For the text-containing cell, return its midpoint in [X, Y] coordinate format. 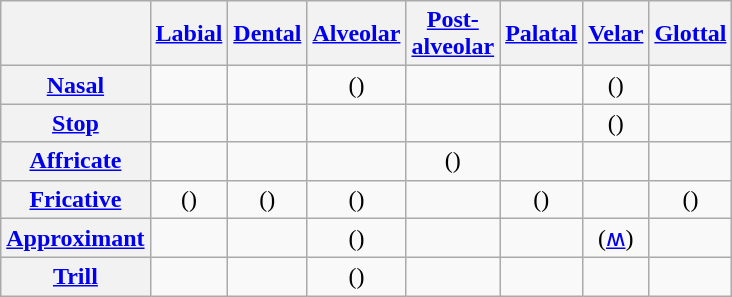
Fricative [76, 199]
Nasal [76, 85]
Stop [76, 123]
Glottal [690, 34]
Dental [268, 34]
Velar [616, 34]
Alveolar [356, 34]
Palatal [542, 34]
Approximant [76, 238]
Post-alveolar [453, 34]
Affricate [76, 161]
Labial [189, 34]
(ʍ) [616, 238]
Trill [76, 277]
